Output the (x, y) coordinate of the center of the cell containing the given text.  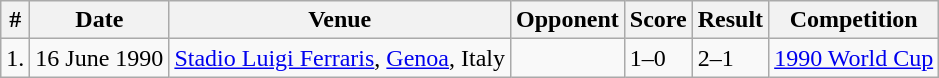
Date (100, 20)
16 June 1990 (100, 58)
Venue (340, 20)
1. (16, 58)
# (16, 20)
1990 World Cup (854, 58)
Competition (854, 20)
Score (658, 20)
1–0 (658, 58)
Opponent (568, 20)
Result (730, 20)
Stadio Luigi Ferraris, Genoa, Italy (340, 58)
2–1 (730, 58)
